Output the [X, Y] coordinate of the center of the cell containing the given text.  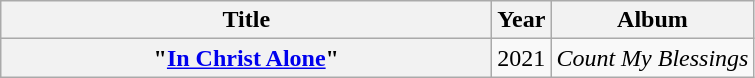
2021 [522, 58]
"In Christ Alone" [246, 58]
Year [522, 20]
Title [246, 20]
Count My Blessings [652, 58]
Album [652, 20]
